Detect which cell encompasses the target text, then output its [X, Y] center coordinate. 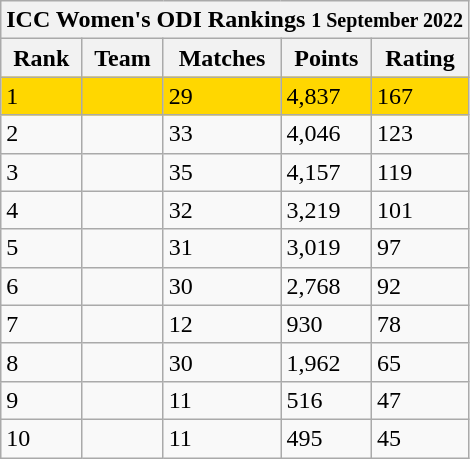
167 [420, 96]
33 [222, 134]
ICC Women's ODI Rankings 1 September 2022 [235, 20]
Rating [420, 58]
45 [420, 438]
Matches [222, 58]
47 [420, 400]
10 [42, 438]
35 [222, 172]
3 [42, 172]
Team [122, 58]
1,962 [326, 362]
92 [420, 286]
4,046 [326, 134]
1 [42, 96]
65 [420, 362]
2 [42, 134]
3,019 [326, 248]
4 [42, 210]
2,768 [326, 286]
5 [42, 248]
97 [420, 248]
78 [420, 324]
Rank [42, 58]
3,219 [326, 210]
12 [222, 324]
930 [326, 324]
119 [420, 172]
4,157 [326, 172]
516 [326, 400]
32 [222, 210]
Points [326, 58]
9 [42, 400]
495 [326, 438]
7 [42, 324]
101 [420, 210]
123 [420, 134]
29 [222, 96]
4,837 [326, 96]
31 [222, 248]
6 [42, 286]
8 [42, 362]
